Locate the cell with the specified text and output its [X, Y] center coordinate. 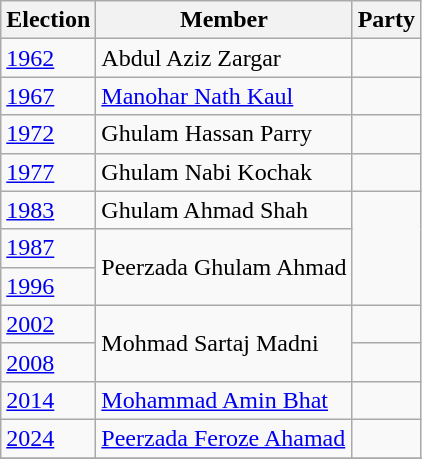
2014 [48, 400]
2008 [48, 362]
Manohar Nath Kaul [224, 96]
1987 [48, 248]
1967 [48, 96]
Peerzada Ghulam Ahmad [224, 267]
Mohammad Amin Bhat [224, 400]
Mohmad Sartaj Madni [224, 343]
Party [386, 20]
1983 [48, 210]
1996 [48, 286]
Peerzada Feroze Ahamad [224, 438]
1977 [48, 172]
Member [224, 20]
Ghulam Ahmad Shah [224, 210]
1972 [48, 134]
2024 [48, 438]
Abdul Aziz Zargar [224, 58]
Ghulam Hassan Parry [224, 134]
1962 [48, 58]
Ghulam Nabi Kochak [224, 172]
2002 [48, 324]
Election [48, 20]
